Search for the cell housing the specified text and yield its [X, Y] center coordinate. 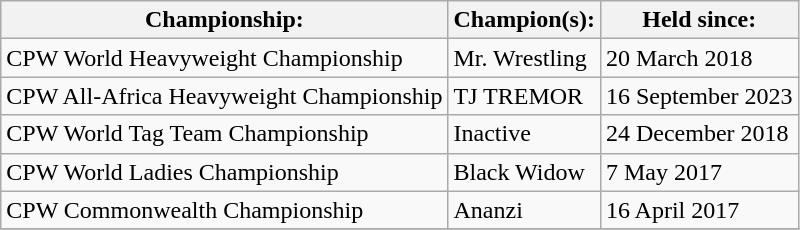
Mr. Wrestling [524, 58]
16 September 2023 [699, 96]
CPW All-Africa Heavyweight Championship [224, 96]
CPW World Ladies Championship [224, 172]
20 March 2018 [699, 58]
Champion(s): [524, 20]
Held since: [699, 20]
CPW World Tag Team Championship [224, 134]
Black Widow [524, 172]
Championship: [224, 20]
TJ TREMOR [524, 96]
7 May 2017 [699, 172]
Inactive [524, 134]
CPW Commonwealth Championship [224, 210]
CPW World Heavyweight Championship [224, 58]
24 December 2018 [699, 134]
Ananzi [524, 210]
16 April 2017 [699, 210]
